Find where the given text appears and provide that cell's center as [x, y] coordinate. 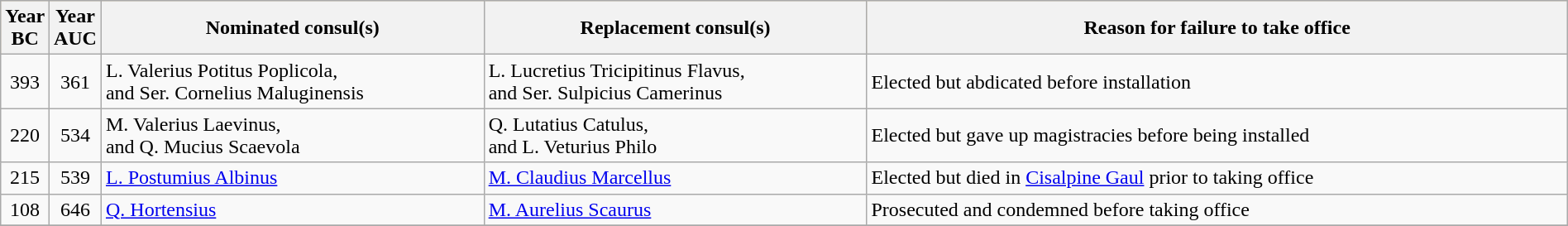
Prosecuted and condemned before taking office [1217, 209]
Q. Hortensius [293, 209]
L. Lucretius Tricipitinus Flavus,and Ser. Sulpicius Camerinus [675, 81]
393 [25, 81]
Q. Lutatius Catulus,and L. Veturius Philo [675, 136]
646 [74, 209]
215 [25, 178]
L. Postumius Albinus [293, 178]
M. Aurelius Scaurus [675, 209]
Replacement consul(s) [675, 28]
539 [74, 178]
Elected but gave up magistracies before being installed [1217, 136]
Year AUC [74, 28]
Nominated consul(s) [293, 28]
M. Valerius Laevinus,and Q. Mucius Scaevola [293, 136]
220 [25, 136]
534 [74, 136]
Reason for failure to take office [1217, 28]
108 [25, 209]
361 [74, 81]
Elected but died in Cisalpine Gaul prior to taking office [1217, 178]
Year BC [25, 28]
M. Claudius Marcellus [675, 178]
L. Valerius Potitus Poplicola,and Ser. Cornelius Maluginensis [293, 81]
Elected but abdicated before installation [1217, 81]
